Pinpoint the cell where the given text exists, returning its [X, Y] midpoint coordinate. 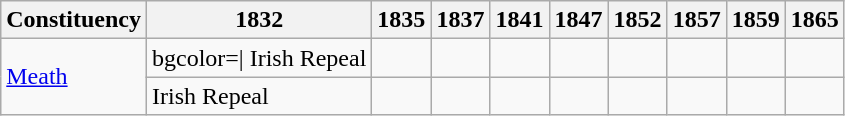
1852 [638, 20]
1859 [756, 20]
1857 [696, 20]
bgcolor=| Irish Repeal [258, 58]
1865 [814, 20]
Constituency [74, 20]
1832 [258, 20]
1837 [460, 20]
Irish Repeal [258, 96]
Meath [74, 77]
1835 [402, 20]
1841 [520, 20]
1847 [578, 20]
